Pinpoint the cell where the given text exists, returning its (x, y) midpoint coordinate. 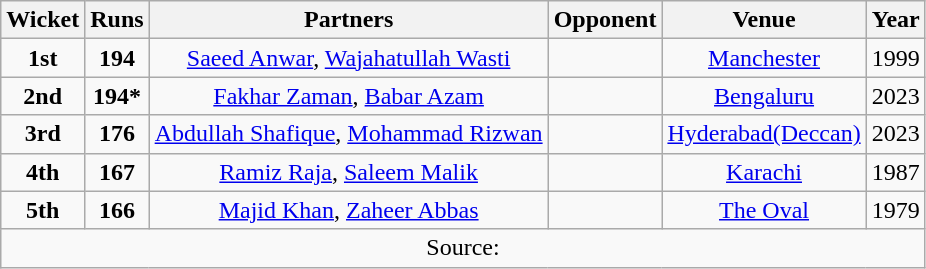
2nd (43, 96)
Partners (348, 20)
Hyderabad(Deccan) (764, 134)
Karachi (764, 172)
167 (117, 172)
194 (117, 58)
166 (117, 210)
194* (117, 96)
Bengaluru (764, 96)
Fakhar Zaman, Babar Azam (348, 96)
4th (43, 172)
Manchester (764, 58)
1st (43, 58)
Wicket (43, 20)
Runs (117, 20)
1999 (896, 58)
Opponent (605, 20)
The Oval (764, 210)
1979 (896, 210)
Abdullah Shafique, Mohammad Rizwan (348, 134)
1987 (896, 172)
176 (117, 134)
3rd (43, 134)
Year (896, 20)
Source: (463, 248)
Venue (764, 20)
Saeed Anwar, Wajahatullah Wasti (348, 58)
Majid Khan, Zaheer Abbas (348, 210)
5th (43, 210)
Ramiz Raja, Saleem Malik (348, 172)
